Scan for the cell matching the given text and deliver its [x, y] coordinate at center. 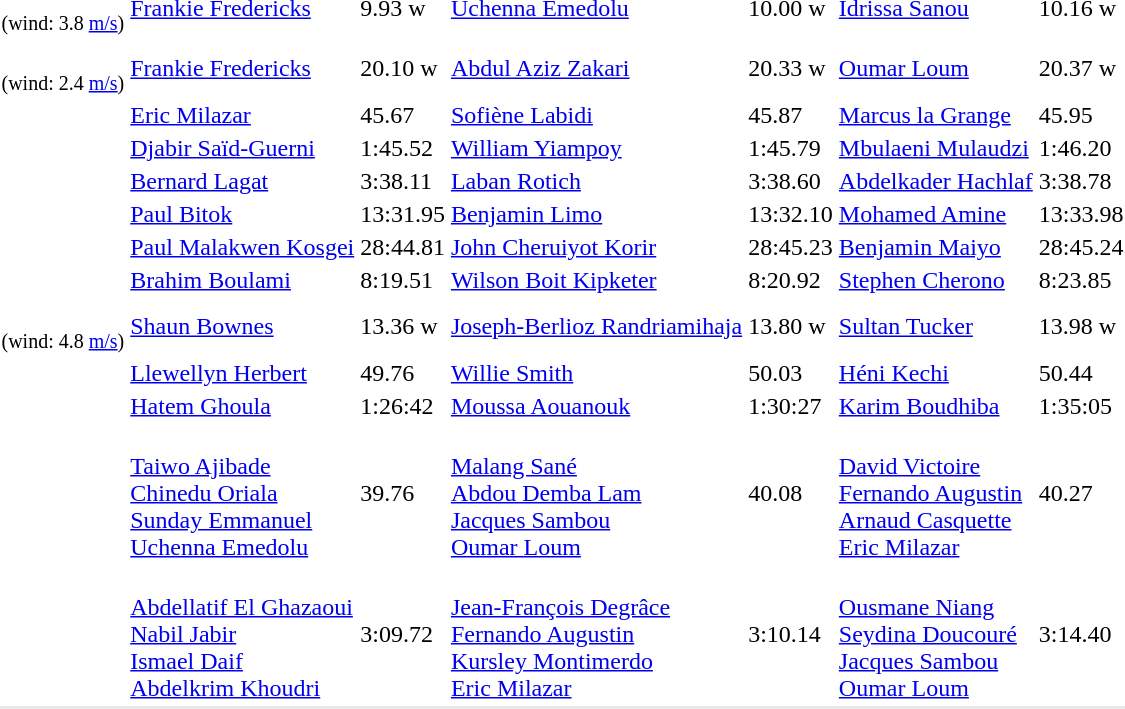
50.44 [1081, 373]
45.67 [403, 115]
Laban Rotich [596, 181]
8:19.51 [403, 280]
Benjamin Maiyo [936, 247]
40.27 [1081, 493]
3:10.14 [791, 634]
Héni Kechi [936, 373]
8:20.92 [791, 280]
(wind: 4.8 m/s) [63, 326]
20.33 w [791, 68]
39.76 [403, 493]
Paul Bitok [242, 214]
Brahim Boulami [242, 280]
1:46.20 [1081, 148]
13:33.98 [1081, 214]
Ousmane NiangSeydina DoucouréJacques SambouOumar Loum [936, 634]
20.37 w [1081, 68]
Sofiène Labidi [596, 115]
Abdellatif El GhazaouiNabil JabirIsmael DaifAbdelkrim Khoudri [242, 634]
50.03 [791, 373]
William Yiampoy [596, 148]
13.98 w [1081, 326]
28:45.23 [791, 247]
John Cheruiyot Korir [596, 247]
Sultan Tucker [936, 326]
Marcus la Grange [936, 115]
Willie Smith [596, 373]
Llewellyn Herbert [242, 373]
45.95 [1081, 115]
3:38.11 [403, 181]
(wind: 2.4 m/s) [63, 68]
Abdelkader Hachlaf [936, 181]
Benjamin Limo [596, 214]
Shaun Bownes [242, 326]
13.80 w [791, 326]
Malang SanéAbdou Demba LamJacques SambouOumar Loum [596, 493]
Djabir Saïd-Guerni [242, 148]
Bernard Lagat [242, 181]
Mohamed Amine [936, 214]
Moussa Aouanouk [596, 406]
3:38.78 [1081, 181]
28:44.81 [403, 247]
Stephen Cherono [936, 280]
45.87 [791, 115]
1:35:05 [1081, 406]
1:30:27 [791, 406]
13.36 w [403, 326]
3:38.60 [791, 181]
Joseph-Berlioz Randriamihaja [596, 326]
13:31.95 [403, 214]
3:14.40 [1081, 634]
Eric Milazar [242, 115]
Jean-François DegrâceFernando AugustinKursley MontimerdoEric Milazar [596, 634]
28:45.24 [1081, 247]
Abdul Aziz Zakari [596, 68]
13:32.10 [791, 214]
49.76 [403, 373]
Oumar Loum [936, 68]
Frankie Fredericks [242, 68]
1:45.52 [403, 148]
David VictoireFernando AugustinArnaud CasquetteEric Milazar [936, 493]
Paul Malakwen Kosgei [242, 247]
8:23.85 [1081, 280]
1:45.79 [791, 148]
Mbulaeni Mulaudzi [936, 148]
Wilson Boit Kipketer [596, 280]
40.08 [791, 493]
20.10 w [403, 68]
3:09.72 [403, 634]
Karim Boudhiba [936, 406]
Taiwo AjibadeChinedu OrialaSunday EmmanuelUchenna Emedolu [242, 493]
Hatem Ghoula [242, 406]
1:26:42 [403, 406]
